Determine the [X, Y] coordinate at the center of the cell enclosing the given text.  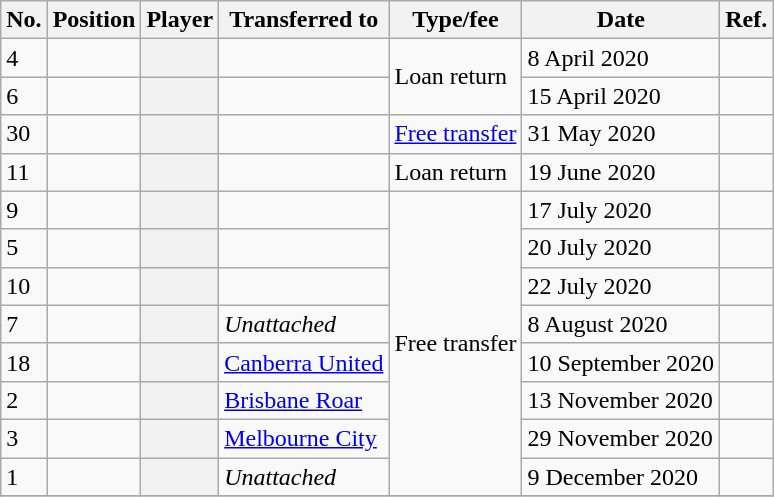
31 May 2020 [621, 134]
Melbourne City [304, 438]
No. [24, 20]
2 [24, 400]
8 April 2020 [621, 58]
7 [24, 324]
13 November 2020 [621, 400]
22 July 2020 [621, 286]
20 July 2020 [621, 248]
5 [24, 248]
Date [621, 20]
8 August 2020 [621, 324]
Canberra United [304, 362]
Position [94, 20]
Ref. [746, 20]
15 April 2020 [621, 96]
6 [24, 96]
9 [24, 210]
30 [24, 134]
3 [24, 438]
10 [24, 286]
Type/fee [456, 20]
19 June 2020 [621, 172]
29 November 2020 [621, 438]
17 July 2020 [621, 210]
Brisbane Roar [304, 400]
Player [180, 20]
10 September 2020 [621, 362]
Transferred to [304, 20]
18 [24, 362]
11 [24, 172]
4 [24, 58]
1 [24, 477]
9 December 2020 [621, 477]
